For the text-containing cell, return its midpoint in (x, y) coordinate format. 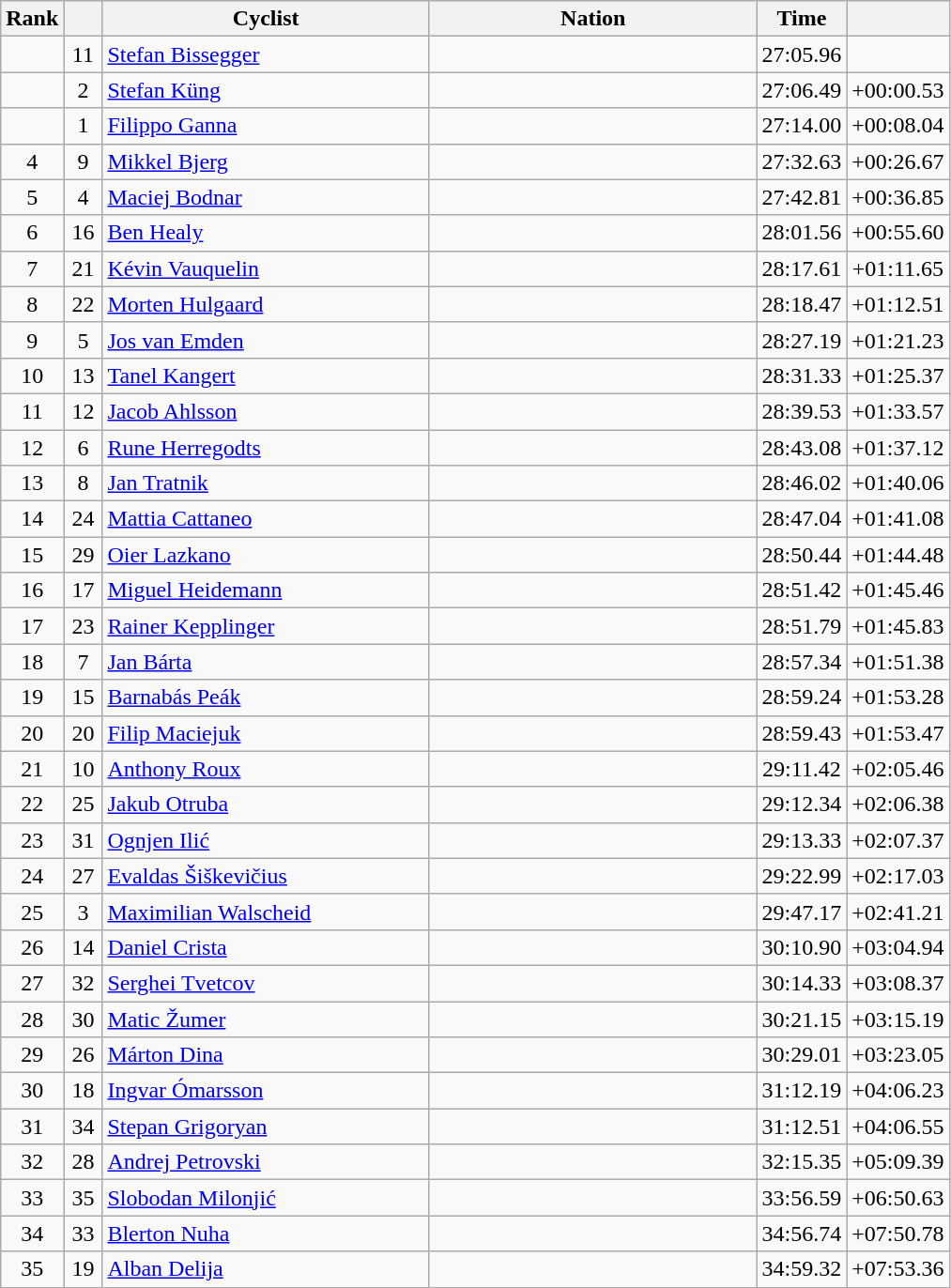
+04:06.23 (897, 1091)
27:05.96 (802, 54)
34:56.74 (802, 1234)
+01:45.83 (897, 626)
28:51.42 (802, 590)
+01:25.37 (897, 376)
Ognjen Ilić (267, 840)
+03:23.05 (897, 1055)
Jos van Emden (267, 340)
+01:40.06 (897, 483)
Time (802, 19)
+03:04.94 (897, 947)
+07:53.36 (897, 1269)
3 (83, 912)
+03:15.19 (897, 1019)
+01:37.12 (897, 448)
Morten Hulgaard (267, 304)
+05:09.39 (897, 1162)
34:59.32 (802, 1269)
+00:08.04 (897, 126)
Jan Bárta (267, 662)
28:59.43 (802, 733)
28:47.04 (802, 519)
Maximilian Walscheid (267, 912)
27:14.00 (802, 126)
Rainer Kepplinger (267, 626)
+01:51.38 (897, 662)
28:31.33 (802, 376)
Filip Maciejuk (267, 733)
Rank (32, 19)
28:39.53 (802, 411)
+01:33.57 (897, 411)
30:14.33 (802, 983)
+00:00.53 (897, 90)
Stefan Bissegger (267, 54)
28:57.34 (802, 662)
Anthony Roux (267, 769)
Barnabás Peák (267, 698)
27:06.49 (802, 90)
28:17.61 (802, 268)
29:22.99 (802, 876)
Jan Tratnik (267, 483)
Serghei Tvetcov (267, 983)
28:27.19 (802, 340)
32:15.35 (802, 1162)
+02:17.03 (897, 876)
Cyclist (267, 19)
Rune Herregodts (267, 448)
Tanel Kangert (267, 376)
27:32.63 (802, 161)
+02:05.46 (897, 769)
Jacob Ahlsson (267, 411)
Ben Healy (267, 233)
+01:53.47 (897, 733)
Filippo Ganna (267, 126)
28:43.08 (802, 448)
Maciej Bodnar (267, 197)
Márton Dina (267, 1055)
Mattia Cattaneo (267, 519)
Evaldas Šiškevičius (267, 876)
Mikkel Bjerg (267, 161)
Blerton Nuha (267, 1234)
28:59.24 (802, 698)
+01:12.51 (897, 304)
29:13.33 (802, 840)
+03:08.37 (897, 983)
Miguel Heidemann (267, 590)
29:12.34 (802, 805)
+01:21.23 (897, 340)
+00:36.85 (897, 197)
Stepan Grigoryan (267, 1127)
2 (83, 90)
+02:07.37 (897, 840)
30:10.90 (802, 947)
Jakub Otruba (267, 805)
30:21.15 (802, 1019)
28:18.47 (802, 304)
30:29.01 (802, 1055)
Daniel Crista (267, 947)
28:50.44 (802, 555)
+01:11.65 (897, 268)
+04:06.55 (897, 1127)
29:47.17 (802, 912)
Nation (593, 19)
28:51.79 (802, 626)
Matic Žumer (267, 1019)
1 (83, 126)
+01:45.46 (897, 590)
+06:50.63 (897, 1198)
+01:41.08 (897, 519)
31:12.51 (802, 1127)
+02:41.21 (897, 912)
+01:44.48 (897, 555)
+00:26.67 (897, 161)
+00:55.60 (897, 233)
Oier Lazkano (267, 555)
+07:50.78 (897, 1234)
Alban Delija (267, 1269)
Ingvar Ómarsson (267, 1091)
28:46.02 (802, 483)
Stefan Küng (267, 90)
Kévin Vauquelin (267, 268)
28:01.56 (802, 233)
27:42.81 (802, 197)
+01:53.28 (897, 698)
31:12.19 (802, 1091)
33:56.59 (802, 1198)
Andrej Petrovski (267, 1162)
Slobodan Milonjić (267, 1198)
+02:06.38 (897, 805)
29:11.42 (802, 769)
